Output the (X, Y) coordinate of the center of the cell containing the given text.  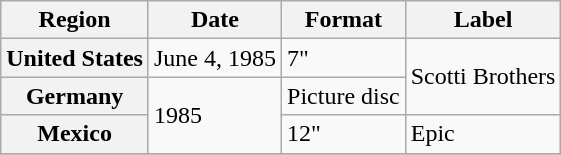
7" (344, 58)
United States (75, 58)
12" (344, 134)
Germany (75, 96)
1985 (214, 115)
Scotti Brothers (483, 77)
Picture disc (344, 96)
Format (344, 20)
Region (75, 20)
Date (214, 20)
June 4, 1985 (214, 58)
Mexico (75, 134)
Epic (483, 134)
Label (483, 20)
